Return the [x, y] coordinate for the center point of the cell that contains the specified text.  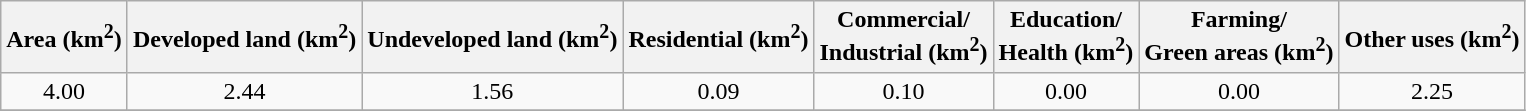
Undeveloped land (km2) [492, 37]
0.09 [718, 91]
Developed land (km2) [244, 37]
Residential (km2) [718, 37]
Other uses (km2) [1432, 37]
Education/ Health (km2) [1066, 37]
Farming/ Green areas (km2) [1239, 37]
2.25 [1432, 91]
2.44 [244, 91]
Area (km2) [64, 37]
4.00 [64, 91]
0.10 [904, 91]
1.56 [492, 91]
Commercial/ Industrial (km2) [904, 37]
